Identify which cell holds the provided text, then report its (x, y) central coordinate. 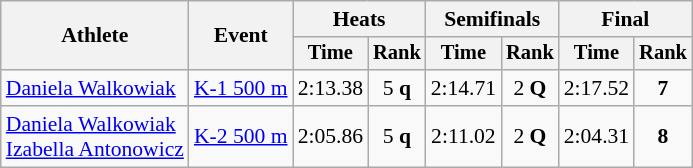
K-1 500 m (241, 88)
2:17.52 (596, 88)
Daniela WalkowiakIzabella Antonowicz (95, 136)
2:05.86 (330, 136)
Daniela Walkowiak (95, 88)
Heats (360, 19)
2:13.38 (330, 88)
Event (241, 36)
2:14.71 (464, 88)
7 (663, 88)
Semifinals (492, 19)
K-2 500 m (241, 136)
Final (626, 19)
2:04.31 (596, 136)
Athlete (95, 36)
2:11.02 (464, 136)
8 (663, 136)
